Detect which cell encompasses the target text, then output its (x, y) center coordinate. 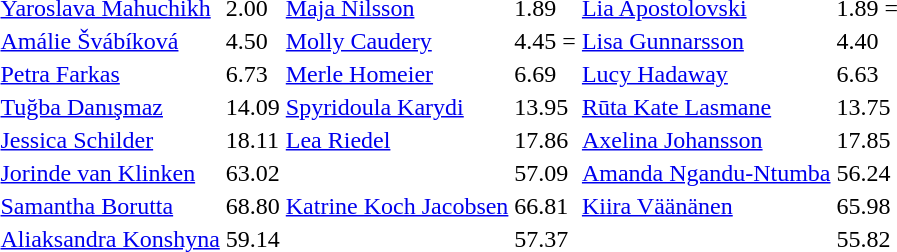
18.11 (252, 140)
13.95 (546, 107)
Merle Homeier (397, 74)
66.81 (546, 206)
Kiira Väänänen (706, 206)
Katrine Koch Jacobsen (397, 206)
14.09 (252, 107)
Rūta Kate Lasmane (706, 107)
6.69 (546, 74)
Axelina Johansson (706, 140)
Molly Caudery (397, 41)
Lucy Hadaway (706, 74)
6.73 (252, 74)
Lea Riedel (397, 140)
Lisa Gunnarsson (706, 41)
Spyridoula Karydi (397, 107)
4.45 = (546, 41)
63.02 (252, 173)
57.09 (546, 173)
17.86 (546, 140)
Amanda Ngandu-Ntumba (706, 173)
68.80 (252, 206)
4.50 (252, 41)
